Determine the [x, y] coordinate at the center of the cell enclosing the given text.  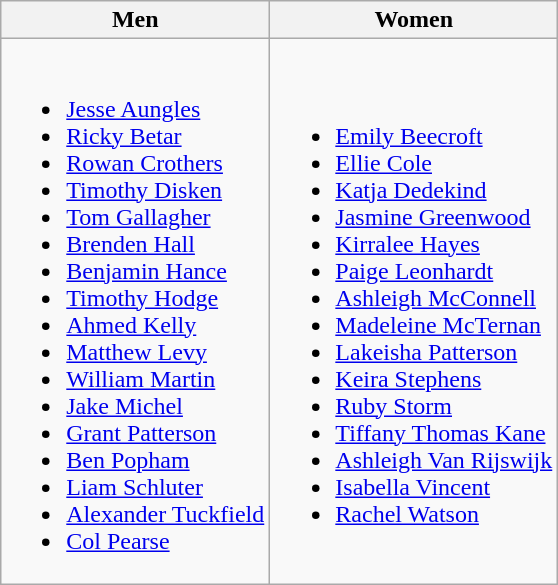
Women [414, 20]
Men [136, 20]
